Scan for the cell matching the given text and deliver its [X, Y] coordinate at center. 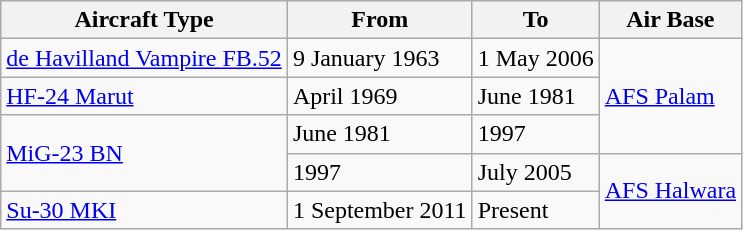
Air Base [670, 20]
Su-30 MKI [144, 210]
To [536, 20]
1 September 2011 [380, 210]
9 January 1963 [380, 58]
de Havilland Vampire FB.52 [144, 58]
July 2005 [536, 172]
April 1969 [380, 96]
Aircraft Type [144, 20]
Present [536, 210]
AFS Palam [670, 96]
HF-24 Marut [144, 96]
AFS Halwara [670, 191]
MiG-23 BN [144, 153]
From [380, 20]
1 May 2006 [536, 58]
